Pinpoint the cell where the given text exists, returning its [x, y] midpoint coordinate. 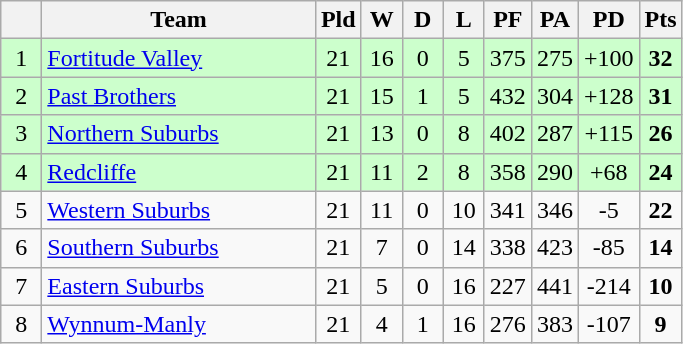
15 [382, 96]
22 [660, 210]
290 [554, 172]
PF [508, 20]
+68 [608, 172]
423 [554, 248]
304 [554, 96]
Pts [660, 20]
441 [554, 286]
Northern Suburbs [179, 134]
276 [508, 324]
+128 [608, 96]
Southern Suburbs [179, 248]
338 [508, 248]
-214 [608, 286]
32 [660, 58]
341 [508, 210]
-5 [608, 210]
Past Brothers [179, 96]
275 [554, 58]
358 [508, 172]
432 [508, 96]
3 [22, 134]
227 [508, 286]
D [422, 20]
287 [554, 134]
PA [554, 20]
-107 [608, 324]
346 [554, 210]
L [464, 20]
383 [554, 324]
375 [508, 58]
13 [382, 134]
Fortitude Valley [179, 58]
Pld [338, 20]
+115 [608, 134]
Redcliffe [179, 172]
24 [660, 172]
+100 [608, 58]
PD [608, 20]
Eastern Suburbs [179, 286]
Wynnum-Manly [179, 324]
402 [508, 134]
-85 [608, 248]
6 [22, 248]
26 [660, 134]
9 [660, 324]
Western Suburbs [179, 210]
31 [660, 96]
W [382, 20]
Team [179, 20]
